Determine the (x, y) coordinate at the center of the cell enclosing the given text.  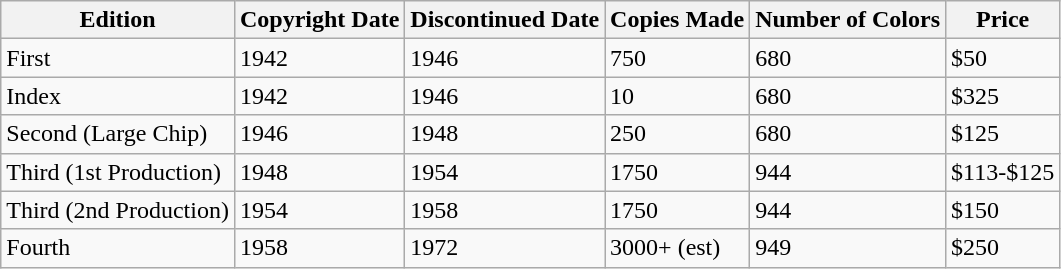
949 (848, 248)
Copyright Date (319, 20)
First (118, 58)
1972 (505, 248)
Edition (118, 20)
750 (678, 58)
$150 (1003, 210)
$250 (1003, 248)
Third (2nd Production) (118, 210)
Price (1003, 20)
10 (678, 96)
$50 (1003, 58)
$113-$125 (1003, 172)
Index (118, 96)
3000+ (est) (678, 248)
$125 (1003, 134)
Copies Made (678, 20)
Discontinued Date (505, 20)
Second (Large Chip) (118, 134)
Fourth (118, 248)
Number of Colors (848, 20)
$325 (1003, 96)
Third (1st Production) (118, 172)
250 (678, 134)
